Identify which cell holds the provided text, then report its [X, Y] central coordinate. 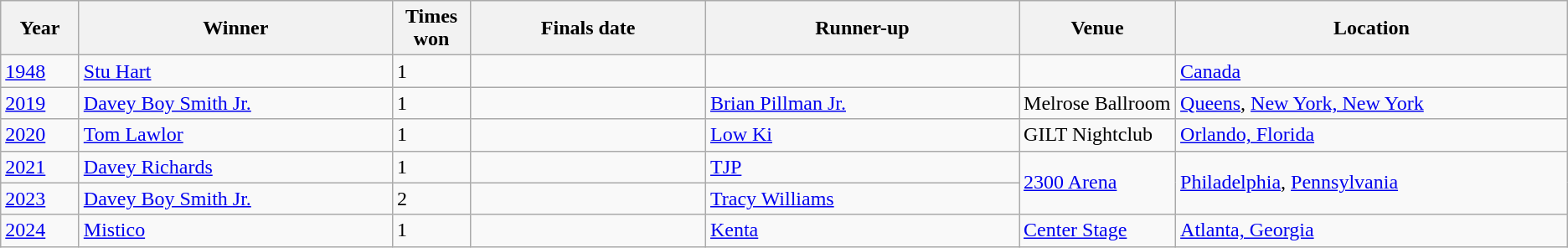
Venue [1097, 28]
TJP [862, 167]
2020 [40, 135]
Low Ki [862, 135]
Year [40, 28]
Orlando, Florida [1372, 135]
Brian Pillman Jr. [862, 103]
GILT Nightclub [1097, 135]
Mistico [235, 230]
2023 [40, 199]
Melrose Ballroom [1097, 103]
Winner [235, 28]
Tracy Williams [862, 199]
2021 [40, 167]
2300 Arena [1097, 183]
Tom Lawlor [235, 135]
Davey Richards [235, 167]
1948 [40, 71]
Runner-up [862, 28]
Kenta [862, 230]
Canada [1372, 71]
Finals date [588, 28]
2 [431, 199]
Location [1372, 28]
Center Stage [1097, 230]
Stu Hart [235, 71]
2024 [40, 230]
Atlanta, Georgia [1372, 230]
Queens, New York, New York [1372, 103]
2019 [40, 103]
Times won [431, 28]
Philadelphia, Pennsylvania [1372, 183]
